Determine the [X, Y] coordinate at the center of the cell enclosing the given text.  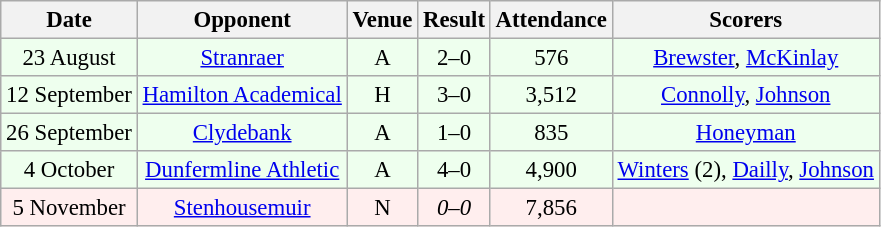
Dunfermline Athletic [242, 170]
Winters (2), Dailly, Johnson [746, 170]
Connolly, Johnson [746, 95]
4 October [69, 170]
Attendance [551, 20]
26 September [69, 133]
Brewster, McKinlay [746, 58]
H [382, 95]
Opponent [242, 20]
Hamilton Academical [242, 95]
3,512 [551, 95]
Result [454, 20]
4,900 [551, 170]
Clydebank [242, 133]
5 November [69, 208]
3–0 [454, 95]
Honeyman [746, 133]
835 [551, 133]
2–0 [454, 58]
Venue [382, 20]
N [382, 208]
23 August [69, 58]
1–0 [454, 133]
7,856 [551, 208]
576 [551, 58]
Stenhousemuir [242, 208]
0–0 [454, 208]
Date [69, 20]
Scorers [746, 20]
Stranraer [242, 58]
4–0 [454, 170]
12 September [69, 95]
